Detect which cell encompasses the target text, then output its [x, y] center coordinate. 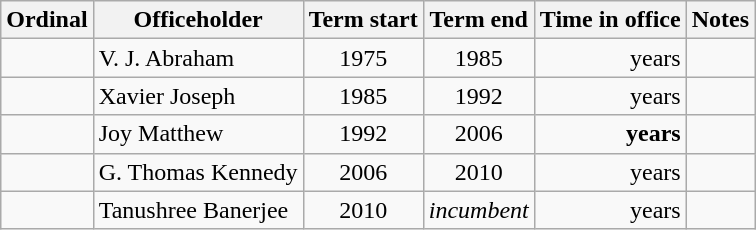
G. Thomas Kennedy [198, 172]
Ordinal [47, 20]
Tanushree Banerjee [198, 210]
Officeholder [198, 20]
Time in office [610, 20]
Term start [363, 20]
V. J. Abraham [198, 58]
1975 [363, 58]
Xavier Joseph [198, 96]
Joy Matthew [198, 134]
Notes [720, 20]
incumbent [478, 210]
Term end [478, 20]
